Capture the cell that displays the provided text and extract its [x, y] central coordinate. 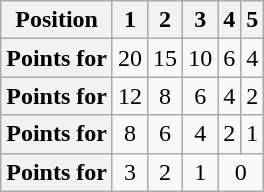
5 [252, 20]
Position [57, 20]
10 [200, 58]
0 [241, 172]
12 [130, 96]
15 [166, 58]
20 [130, 58]
